Capture the cell that displays the provided text and extract its (X, Y) central coordinate. 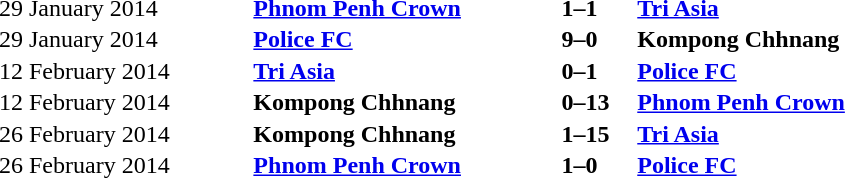
Police FC (406, 39)
Tri Asia (406, 71)
0–1 (597, 71)
9–0 (597, 39)
0–13 (597, 103)
1–15 (597, 134)
